Search for the cell housing the specified text and yield its (x, y) center coordinate. 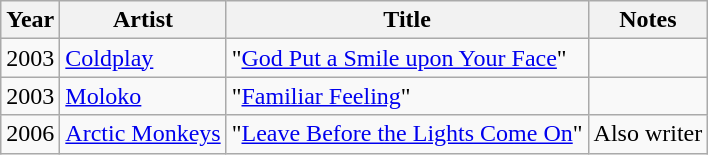
Coldplay (143, 58)
"God Put a Smile upon Your Face" (407, 58)
Arctic Monkeys (143, 134)
Moloko (143, 96)
"Leave Before the Lights Come On" (407, 134)
Artist (143, 20)
2006 (30, 134)
"Familiar Feeling" (407, 96)
Title (407, 20)
Year (30, 20)
Also writer (648, 134)
Notes (648, 20)
